Find where the given text appears and provide that cell's center as [X, Y] coordinate. 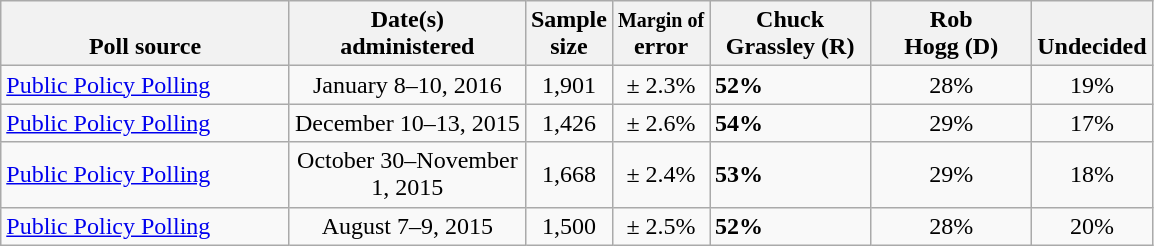
19% [1092, 85]
Poll source [146, 34]
± 2.3% [660, 85]
± 2.4% [660, 174]
January 8–10, 2016 [407, 85]
ChuckGrassley (R) [790, 34]
1,901 [568, 85]
Undecided [1092, 34]
1,426 [568, 123]
1,668 [568, 174]
± 2.5% [660, 226]
August 7–9, 2015 [407, 226]
18% [1092, 174]
Date(s)administered [407, 34]
December 10–13, 2015 [407, 123]
± 2.6% [660, 123]
RobHogg (D) [952, 34]
1,500 [568, 226]
20% [1092, 226]
Margin oferror [660, 34]
Samplesize [568, 34]
October 30–November 1, 2015 [407, 174]
53% [790, 174]
54% [790, 123]
17% [1092, 123]
